For the text-containing cell, return its midpoint in (x, y) coordinate format. 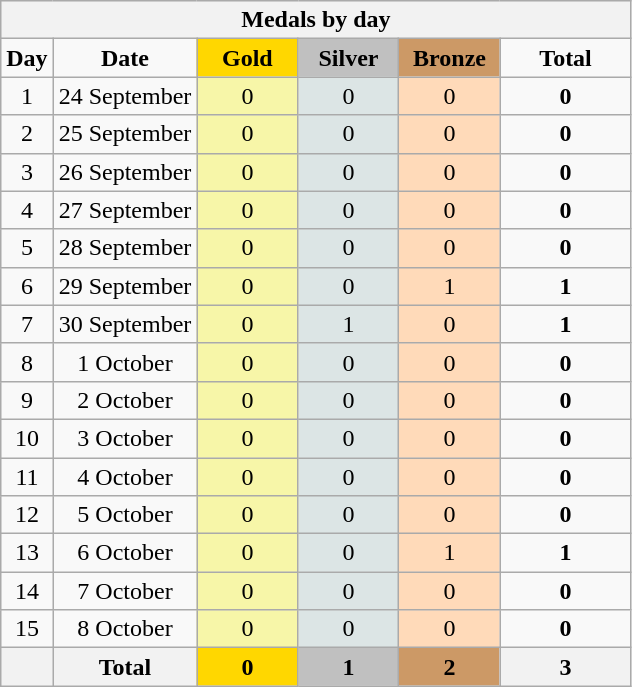
13 (27, 553)
2 October (125, 400)
29 September (125, 286)
4 October (125, 477)
12 (27, 515)
24 September (125, 96)
28 September (125, 248)
8 October (125, 629)
6 (27, 286)
14 (27, 591)
26 September (125, 172)
7 October (125, 591)
30 September (125, 324)
1 October (125, 362)
4 (27, 210)
Medals by day (316, 20)
9 (27, 400)
27 September (125, 210)
15 (27, 629)
Bronze (450, 58)
Date (125, 58)
3 October (125, 438)
8 (27, 362)
25 September (125, 134)
5 (27, 248)
7 (27, 324)
6 October (125, 553)
10 (27, 438)
11 (27, 477)
5 October (125, 515)
Day (27, 58)
Gold (248, 58)
Silver (348, 58)
